From the cell containing the given text, extract its center point as (x, y) coordinate. 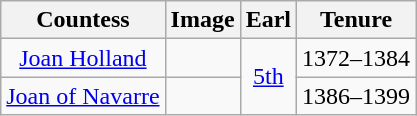
Image (202, 20)
1372–1384 (356, 58)
5th (268, 77)
Joan Holland (83, 58)
Earl (268, 20)
1386–1399 (356, 96)
Countess (83, 20)
Joan of Navarre (83, 96)
Tenure (356, 20)
